Capture the cell that displays the provided text and extract its [x, y] central coordinate. 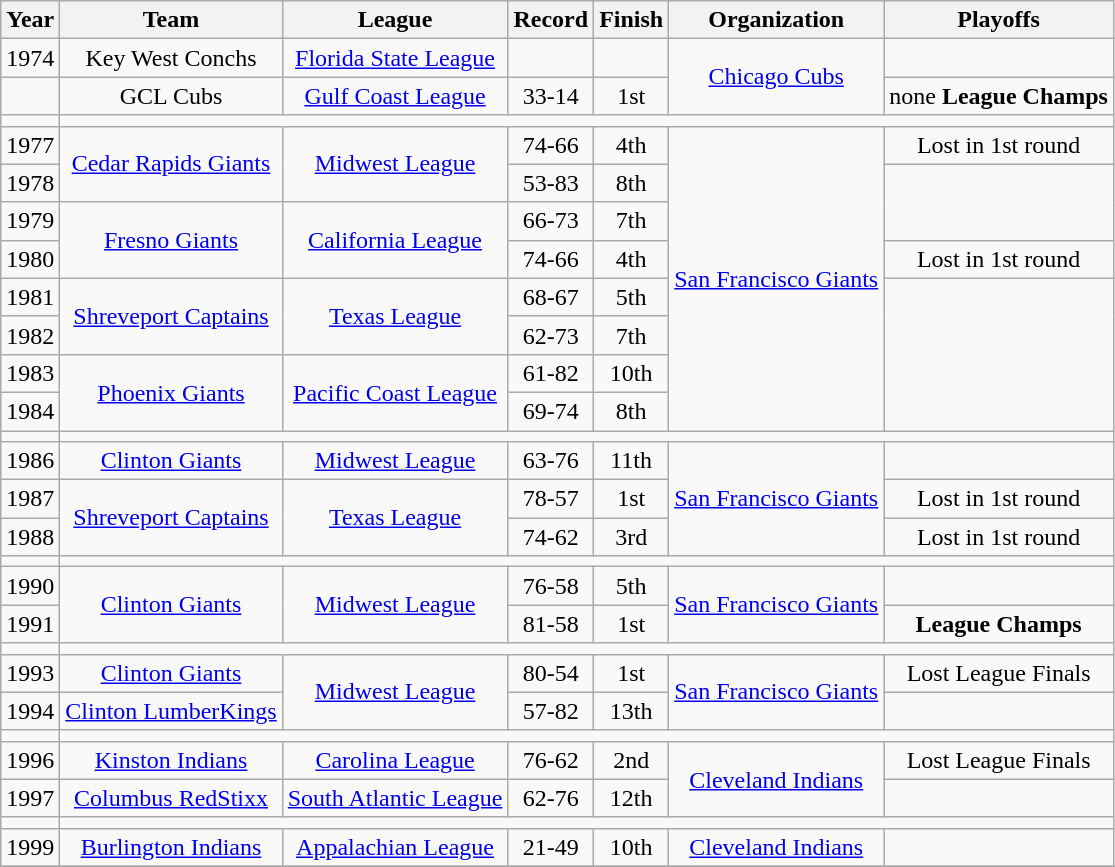
68-67 [551, 297]
78-57 [551, 499]
Organization [776, 20]
League [395, 20]
53-83 [551, 183]
1979 [30, 221]
Team [171, 20]
1986 [30, 461]
1982 [30, 335]
1997 [30, 798]
none League Champs [999, 96]
76-58 [551, 586]
1988 [30, 537]
21-49 [551, 847]
62-76 [551, 798]
Chicago Cubs [776, 77]
1977 [30, 145]
57-82 [551, 711]
80-54 [551, 673]
Clinton LumberKings [171, 711]
69-74 [551, 411]
1990 [30, 586]
Carolina League [395, 760]
Fresno Giants [171, 240]
Appalachian League [395, 847]
1999 [30, 847]
Year [30, 20]
81-58 [551, 624]
Phoenix Giants [171, 392]
12th [632, 798]
South Atlantic League [395, 798]
Playoffs [999, 20]
2nd [632, 760]
Gulf Coast League [395, 96]
1987 [30, 499]
Key West Conchs [171, 58]
66-73 [551, 221]
62-73 [551, 335]
California League [395, 240]
1991 [30, 624]
Columbus RedStixx [171, 798]
1996 [30, 760]
1974 [30, 58]
Burlington Indians [171, 847]
13th [632, 711]
61-82 [551, 373]
33-14 [551, 96]
1993 [30, 673]
GCL Cubs [171, 96]
Record [551, 20]
63-76 [551, 461]
Cedar Rapids Giants [171, 164]
Kinston Indians [171, 760]
Pacific Coast League [395, 392]
1984 [30, 411]
Florida State League [395, 58]
League Champs [999, 624]
3rd [632, 537]
11th [632, 461]
1983 [30, 373]
74-62 [551, 537]
76-62 [551, 760]
1978 [30, 183]
Finish [632, 20]
1994 [30, 711]
1980 [30, 259]
1981 [30, 297]
